Capture the cell that displays the provided text and extract its [x, y] central coordinate. 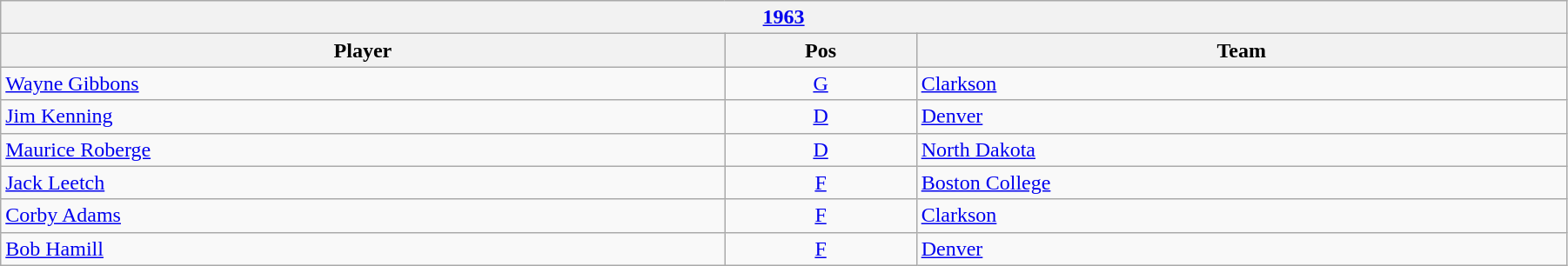
Bob Hamill [363, 249]
Boston College [1241, 183]
Jack Leetch [363, 183]
Jim Kenning [363, 116]
Player [363, 50]
Team [1241, 50]
Maurice Roberge [363, 150]
North Dakota [1241, 150]
Corby Adams [363, 216]
1963 [784, 17]
G [821, 83]
Pos [821, 50]
Wayne Gibbons [363, 83]
